From the cell containing the given text, extract its center point as (x, y) coordinate. 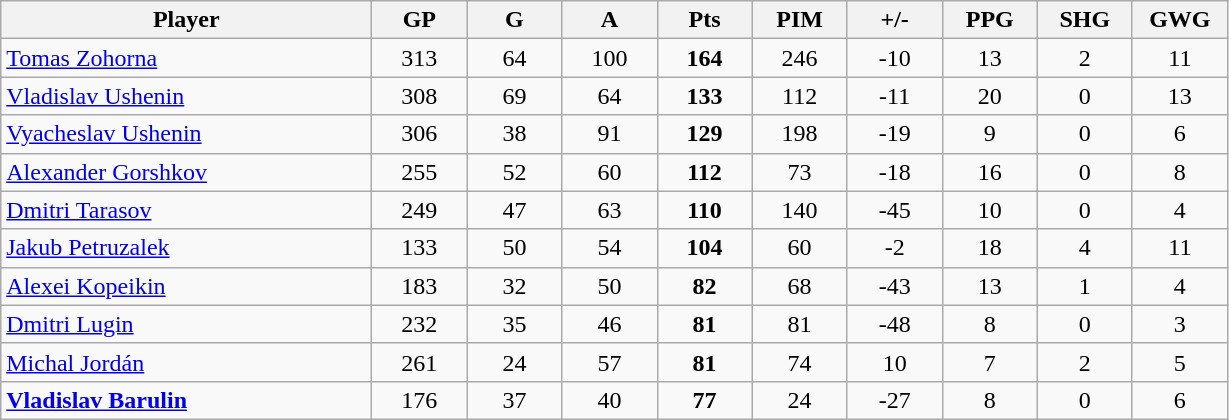
SHG (1084, 20)
52 (514, 172)
1 (1084, 286)
82 (704, 286)
Alexei Kopeikin (186, 286)
54 (610, 248)
129 (704, 134)
69 (514, 96)
40 (610, 400)
20 (990, 96)
PPG (990, 20)
308 (420, 96)
A (610, 20)
Alexander Gorshkov (186, 172)
Player (186, 20)
G (514, 20)
18 (990, 248)
91 (610, 134)
77 (704, 400)
176 (420, 400)
GWG (1180, 20)
37 (514, 400)
-19 (894, 134)
PIM (800, 20)
232 (420, 324)
-48 (894, 324)
246 (800, 58)
313 (420, 58)
104 (704, 248)
Vladislav Ushenin (186, 96)
-10 (894, 58)
261 (420, 362)
Pts (704, 20)
249 (420, 210)
Jakub Petruzalek (186, 248)
Vyacheslav Ushenin (186, 134)
-2 (894, 248)
74 (800, 362)
3 (1180, 324)
5 (1180, 362)
Michal Jordán (186, 362)
164 (704, 58)
100 (610, 58)
57 (610, 362)
46 (610, 324)
Dmitri Tarasov (186, 210)
63 (610, 210)
+/- (894, 20)
140 (800, 210)
35 (514, 324)
-43 (894, 286)
Dmitri Lugin (186, 324)
198 (800, 134)
306 (420, 134)
9 (990, 134)
-11 (894, 96)
-45 (894, 210)
16 (990, 172)
Tomas Zohorna (186, 58)
183 (420, 286)
255 (420, 172)
Vladislav Barulin (186, 400)
110 (704, 210)
-18 (894, 172)
32 (514, 286)
47 (514, 210)
68 (800, 286)
GP (420, 20)
38 (514, 134)
7 (990, 362)
73 (800, 172)
-27 (894, 400)
